Extract the [X, Y] coordinate from the center of the cell holding the provided text.  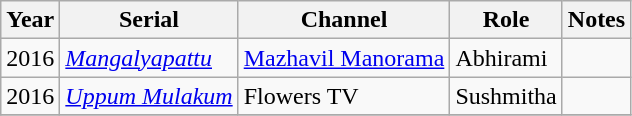
Notes [596, 20]
Abhirami [506, 58]
Year [30, 20]
Role [506, 20]
Flowers TV [344, 96]
Serial [149, 20]
Sushmitha [506, 96]
Mazhavil Manorama [344, 58]
Channel [344, 20]
Uppum Mulakum [149, 96]
Mangalyapattu [149, 58]
